From the cell containing the given text, extract its center point as [X, Y] coordinate. 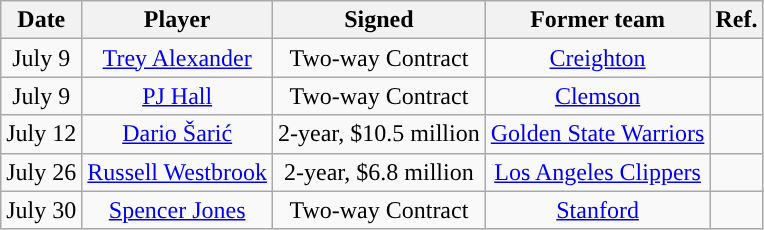
Ref. [736, 20]
PJ Hall [178, 96]
Los Angeles Clippers [598, 172]
Russell Westbrook [178, 172]
July 12 [42, 134]
Signed [380, 20]
Trey Alexander [178, 58]
2-year, $10.5 million [380, 134]
Stanford [598, 210]
2-year, $6.8 million [380, 172]
Clemson [598, 96]
Spencer Jones [178, 210]
July 30 [42, 210]
July 26 [42, 172]
Dario Šarić [178, 134]
Former team [598, 20]
Date [42, 20]
Player [178, 20]
Golden State Warriors [598, 134]
Creighton [598, 58]
